Find where the given text appears and provide that cell's center as [X, Y] coordinate. 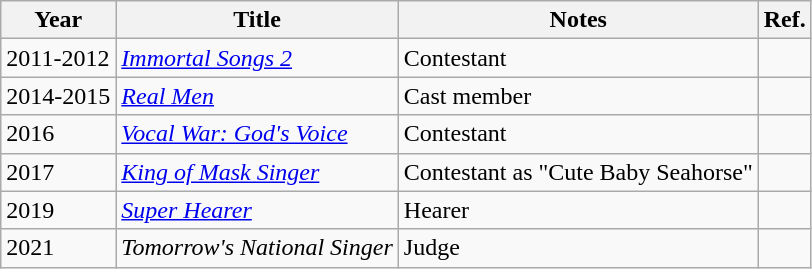
Title [257, 20]
Vocal War: God's Voice [257, 134]
2011-2012 [58, 58]
Judge [578, 248]
Cast member [578, 96]
2019 [58, 210]
Super Hearer [257, 210]
Notes [578, 20]
Immortal Songs 2 [257, 58]
Tomorrow's National Singer [257, 248]
2014-2015 [58, 96]
King of Mask Singer [257, 172]
Real Men [257, 96]
Contestant as "Cute Baby Seahorse" [578, 172]
2016 [58, 134]
2021 [58, 248]
Year [58, 20]
Ref. [784, 20]
2017 [58, 172]
Hearer [578, 210]
